Return the [x, y] coordinate for the center point of the cell that contains the specified text.  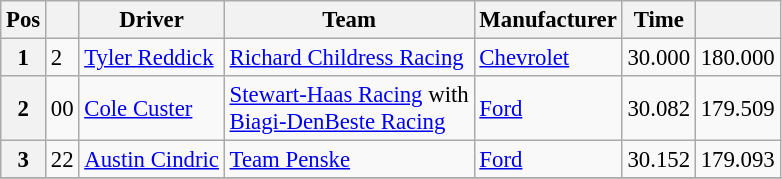
Chevrolet [548, 58]
179.093 [738, 160]
Stewart-Haas Racing with Biagi-DenBeste Racing [349, 108]
180.000 [738, 58]
3 [24, 160]
1 [24, 58]
Driver [152, 20]
Team [349, 20]
Cole Custer [152, 108]
Team Penske [349, 160]
179.509 [738, 108]
Time [658, 20]
30.082 [658, 108]
30.152 [658, 160]
Richard Childress Racing [349, 58]
00 [62, 108]
Austin Cindric [152, 160]
Manufacturer [548, 20]
22 [62, 160]
Pos [24, 20]
30.000 [658, 58]
Tyler Reddick [152, 58]
